Find where the given text appears and provide that cell's center as (x, y) coordinate. 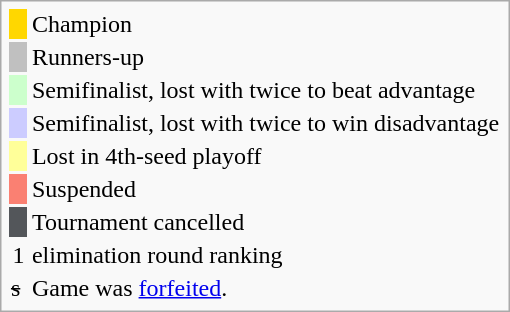
Lost in 4th-seed playoff (265, 156)
Runners-up (265, 57)
Semifinalist, lost with twice to beat advantage (265, 90)
Tournament cancelled (265, 222)
s (18, 288)
Game was forfeited. (265, 288)
1 (18, 255)
Semifinalist, lost with twice to win disadvantage (265, 123)
Champion (265, 24)
elimination round ranking (265, 255)
Suspended (265, 189)
